Scan for the cell matching the given text and deliver its (X, Y) coordinate at center. 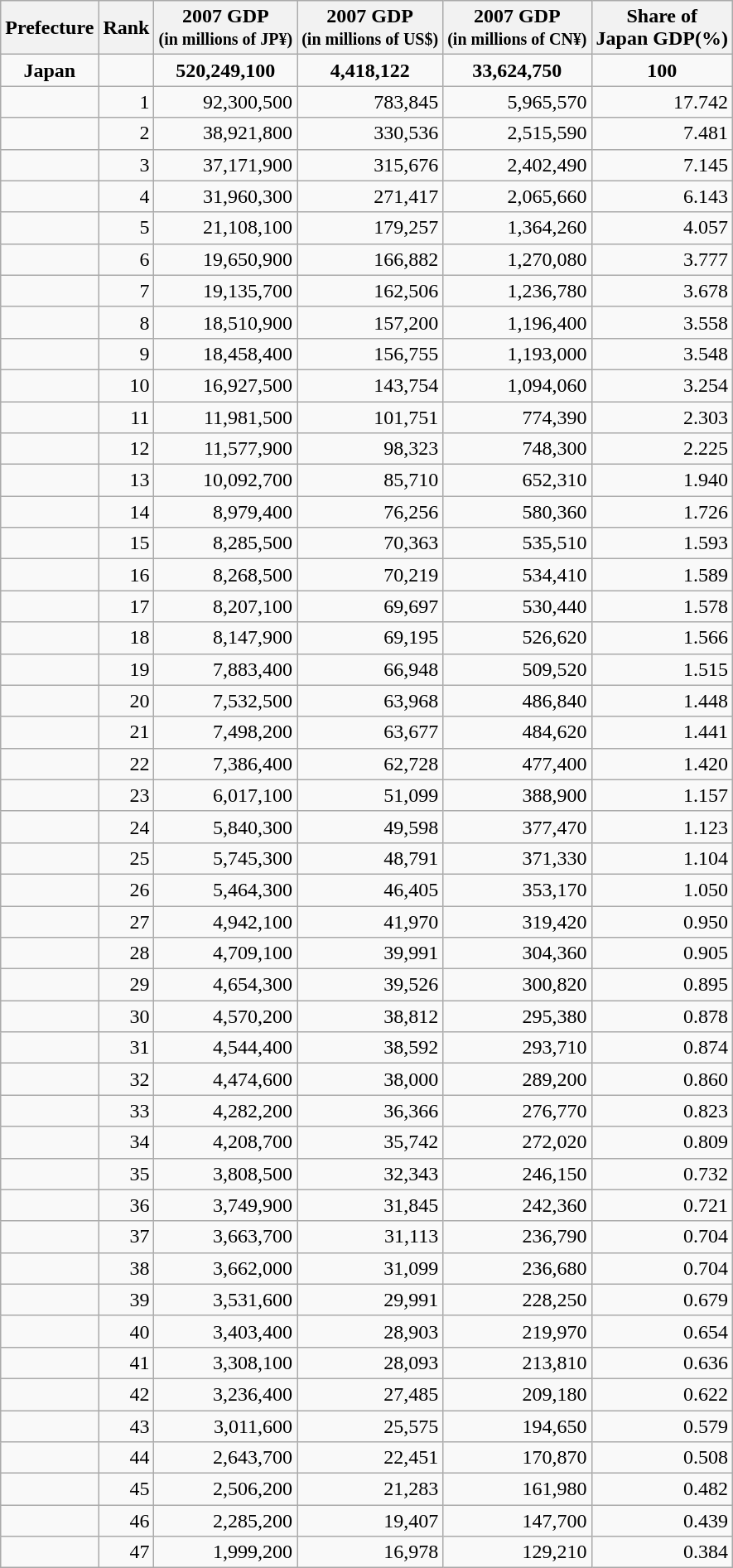
330,536 (370, 133)
147,700 (517, 1521)
1.448 (662, 701)
18 (126, 638)
Rank (126, 28)
3.558 (662, 322)
31,960,300 (225, 196)
2007 GDP (in millions of CN¥) (517, 28)
4,942,100 (225, 922)
92,300,500 (225, 102)
12 (126, 449)
209,180 (517, 1394)
315,676 (370, 165)
166,882 (370, 259)
Prefecture (50, 28)
36,366 (370, 1111)
28,093 (370, 1363)
29,991 (370, 1300)
16,978 (370, 1552)
8,147,900 (225, 638)
4,709,100 (225, 953)
2,065,660 (517, 196)
10 (126, 385)
23 (126, 795)
4,654,300 (225, 985)
30 (126, 1016)
62,728 (370, 764)
3 (126, 165)
0.809 (662, 1142)
2,643,700 (225, 1458)
3,531,600 (225, 1300)
37,171,900 (225, 165)
13 (126, 480)
1,094,060 (517, 385)
2,402,490 (517, 165)
0.439 (662, 1521)
271,417 (370, 196)
774,390 (517, 417)
31,099 (370, 1268)
526,620 (517, 638)
33 (126, 1111)
38,592 (370, 1048)
48,791 (370, 858)
246,150 (517, 1174)
100 (662, 70)
70,363 (370, 543)
70,219 (370, 575)
3,749,900 (225, 1205)
748,300 (517, 449)
1.441 (662, 732)
2.303 (662, 417)
39,991 (370, 953)
Japan (50, 70)
3,808,500 (225, 1174)
21 (126, 732)
35 (126, 1174)
0.860 (662, 1079)
18,458,400 (225, 354)
377,470 (517, 827)
6,017,100 (225, 795)
27 (126, 922)
41 (126, 1363)
3,308,100 (225, 1363)
0.654 (662, 1331)
1.050 (662, 890)
11,981,500 (225, 417)
1 (126, 102)
22,451 (370, 1458)
9 (126, 354)
7,532,500 (225, 701)
17 (126, 606)
156,755 (370, 354)
535,510 (517, 543)
17.742 (662, 102)
0.679 (662, 1300)
783,845 (370, 102)
4,570,200 (225, 1016)
69,697 (370, 606)
38,000 (370, 1079)
16,927,500 (225, 385)
4 (126, 196)
170,870 (517, 1458)
1.593 (662, 543)
0.874 (662, 1048)
45 (126, 1489)
530,440 (517, 606)
8,285,500 (225, 543)
47 (126, 1552)
19,135,700 (225, 291)
7,883,400 (225, 669)
16 (126, 575)
0.579 (662, 1426)
38,921,800 (225, 133)
3,662,000 (225, 1268)
162,506 (370, 291)
98,323 (370, 449)
1.104 (662, 858)
7,386,400 (225, 764)
319,420 (517, 922)
3.548 (662, 354)
6.143 (662, 196)
272,020 (517, 1142)
129,210 (517, 1552)
4,418,122 (370, 70)
28 (126, 953)
1,999,200 (225, 1552)
8,207,100 (225, 606)
0.905 (662, 953)
38,812 (370, 1016)
289,200 (517, 1079)
1,193,000 (517, 354)
161,980 (517, 1489)
11,577,900 (225, 449)
194,650 (517, 1426)
388,900 (517, 795)
477,400 (517, 764)
2007 GDP (in millions of US$) (370, 28)
10,092,700 (225, 480)
353,170 (517, 890)
0.895 (662, 985)
35,742 (370, 1142)
486,840 (517, 701)
32,343 (370, 1174)
1.726 (662, 512)
2 (126, 133)
5,464,300 (225, 890)
242,360 (517, 1205)
0.950 (662, 922)
31,113 (370, 1237)
1.578 (662, 606)
18,510,900 (225, 322)
39 (126, 1300)
11 (126, 417)
0.823 (662, 1111)
7 (126, 291)
0.622 (662, 1394)
27,485 (370, 1394)
2.225 (662, 449)
0.508 (662, 1458)
1,364,260 (517, 228)
1,236,780 (517, 291)
1.940 (662, 480)
66,948 (370, 669)
157,200 (370, 322)
41,970 (370, 922)
63,968 (370, 701)
1,270,080 (517, 259)
5,745,300 (225, 858)
293,710 (517, 1048)
236,790 (517, 1237)
2,515,590 (517, 133)
20 (126, 701)
2007 GDP (in millions of JP¥) (225, 28)
371,330 (517, 858)
46 (126, 1521)
32 (126, 1079)
179,257 (370, 228)
0.384 (662, 1552)
1.420 (662, 764)
7.481 (662, 133)
24 (126, 827)
1.589 (662, 575)
3.777 (662, 259)
38 (126, 1268)
3.678 (662, 291)
14 (126, 512)
276,770 (517, 1111)
51,099 (370, 795)
21,283 (370, 1489)
19 (126, 669)
46,405 (370, 890)
19,407 (370, 1521)
21,108,100 (225, 228)
484,620 (517, 732)
236,680 (517, 1268)
8,268,500 (225, 575)
15 (126, 543)
5 (126, 228)
40 (126, 1331)
0.878 (662, 1016)
31,845 (370, 1205)
49,598 (370, 827)
7,498,200 (225, 732)
28,903 (370, 1331)
304,360 (517, 953)
44 (126, 1458)
295,380 (517, 1016)
8 (126, 322)
0.636 (662, 1363)
652,310 (517, 480)
85,710 (370, 480)
37 (126, 1237)
Share of Japan GDP(%) (662, 28)
36 (126, 1205)
143,754 (370, 385)
228,250 (517, 1300)
42 (126, 1394)
43 (126, 1426)
1,196,400 (517, 322)
4,474,600 (225, 1079)
101,751 (370, 417)
63,677 (370, 732)
4,544,400 (225, 1048)
580,360 (517, 512)
3,236,400 (225, 1394)
29 (126, 985)
1.566 (662, 638)
1.515 (662, 669)
8,979,400 (225, 512)
5,965,570 (517, 102)
3.254 (662, 385)
509,520 (517, 669)
4.057 (662, 228)
25 (126, 858)
0.732 (662, 1174)
69,195 (370, 638)
39,526 (370, 985)
26 (126, 890)
5,840,300 (225, 827)
7.145 (662, 165)
76,256 (370, 512)
219,970 (517, 1331)
6 (126, 259)
0.482 (662, 1489)
33,624,750 (517, 70)
4,208,700 (225, 1142)
520,249,100 (225, 70)
19,650,900 (225, 259)
22 (126, 764)
3,663,700 (225, 1237)
3,403,400 (225, 1331)
213,810 (517, 1363)
3,011,600 (225, 1426)
34 (126, 1142)
31 (126, 1048)
2,285,200 (225, 1521)
25,575 (370, 1426)
1.123 (662, 827)
2,506,200 (225, 1489)
1.157 (662, 795)
534,410 (517, 575)
4,282,200 (225, 1111)
0.721 (662, 1205)
300,820 (517, 985)
